Search for the cell housing the specified text and yield its [x, y] center coordinate. 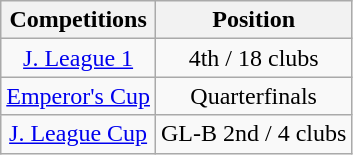
J. League Cup [78, 134]
J. League 1 [78, 58]
4th / 18 clubs [253, 58]
Competitions [78, 20]
Emperor's Cup [78, 96]
GL-B 2nd / 4 clubs [253, 134]
Position [253, 20]
Quarterfinals [253, 96]
